Locate the cell with the specified text and output its (x, y) center coordinate. 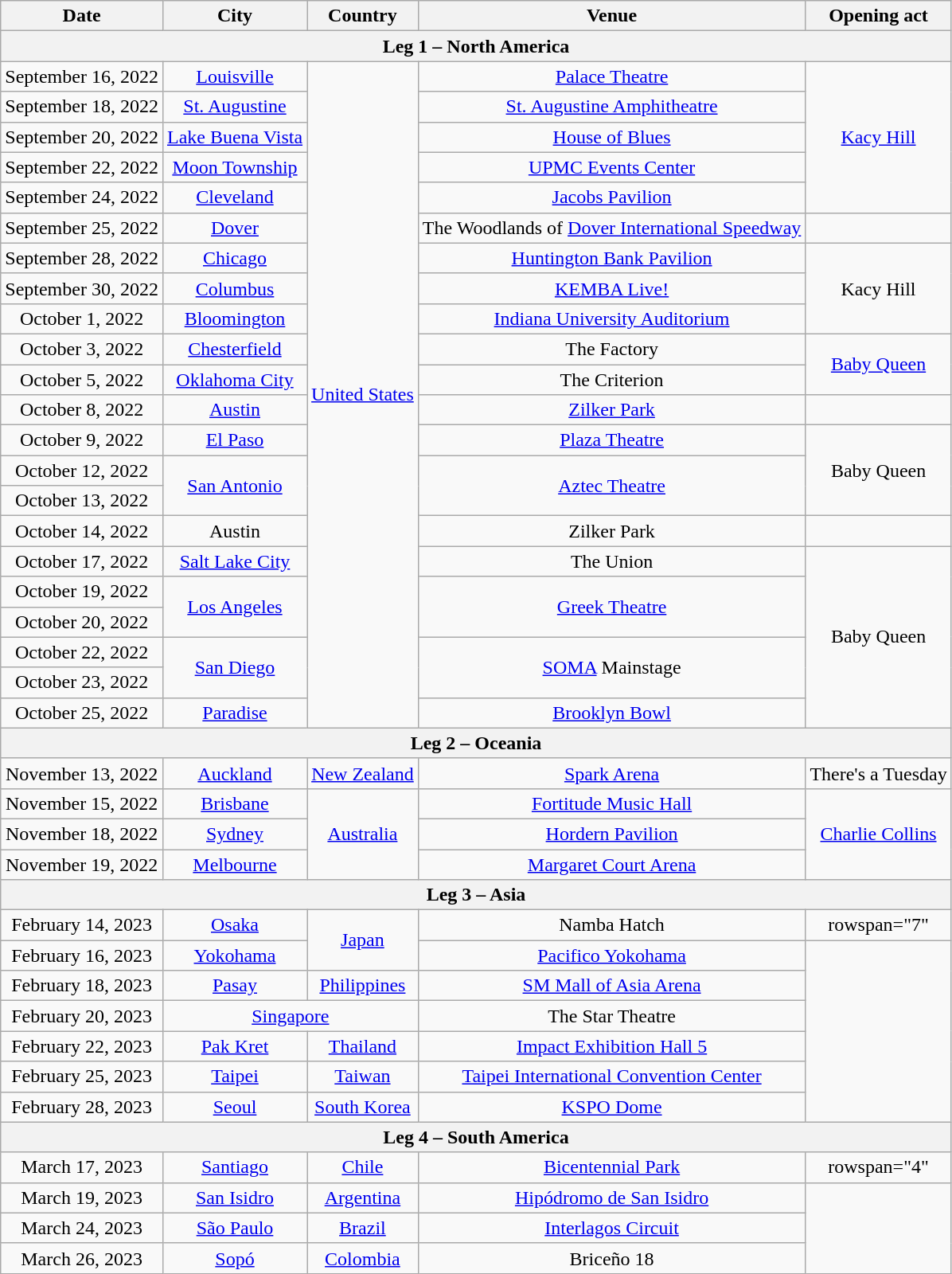
The Criterion (611, 380)
February 16, 2023 (82, 955)
KSPO Dome (611, 1107)
October 1, 2022 (82, 318)
Chesterfield (234, 349)
Auckland (234, 773)
October 9, 2022 (82, 440)
October 14, 2022 (82, 531)
November 13, 2022 (82, 773)
Indiana University Auditorium (611, 318)
The Union (611, 561)
rowspan="4" (879, 1167)
Taiwan (363, 1077)
The Factory (611, 349)
Brisbane (234, 803)
March 26, 2023 (82, 1258)
El Paso (234, 440)
Argentina (363, 1198)
February 14, 2023 (82, 925)
February 25, 2023 (82, 1077)
Yokohama (234, 955)
Palace Theatre (611, 76)
October 23, 2022 (82, 682)
September 28, 2022 (82, 258)
September 24, 2022 (82, 197)
Cleveland (234, 197)
September 20, 2022 (82, 137)
The Woodlands of Dover International Speedway (611, 228)
Osaka (234, 925)
Los Angeles (234, 607)
Chile (363, 1167)
Pacifico Yokohama (611, 955)
Hipódromo de San Isidro (611, 1198)
Moon Township (234, 167)
September 16, 2022 (82, 76)
Sopó (234, 1258)
Sydney (234, 834)
November 18, 2022 (82, 834)
October 19, 2022 (82, 592)
Chicago (234, 258)
rowspan="7" (879, 925)
March 17, 2023 (82, 1167)
São Paulo (234, 1228)
Lake Buena Vista (234, 137)
SOMA Mainstage (611, 667)
Namba Hatch (611, 925)
Thailand (363, 1046)
October 8, 2022 (82, 410)
Paradise (234, 713)
Hordern Pavilion (611, 834)
St. Augustine Amphitheatre (611, 107)
San Diego (234, 667)
November 19, 2022 (82, 864)
Aztec Theatre (611, 486)
Columbus (234, 288)
September 18, 2022 (82, 107)
Brazil (363, 1228)
Opening act (879, 16)
Japan (363, 940)
Fortitude Music Hall (611, 803)
House of Blues (611, 137)
Leg 3 – Asia (476, 895)
February 28, 2023 (82, 1107)
Impact Exhibition Hall 5 (611, 1046)
Colombia (363, 1258)
Margaret Court Arena (611, 864)
Interlagos Circuit (611, 1228)
Louisville (234, 76)
September 30, 2022 (82, 288)
Country (363, 16)
October 17, 2022 (82, 561)
UPMC Events Center (611, 167)
Salt Lake City (234, 561)
The Star Theatre (611, 1016)
Jacobs Pavilion (611, 197)
Melbourne (234, 864)
Leg 1 – North America (476, 46)
November 15, 2022 (82, 803)
Spark Arena (611, 773)
Bloomington (234, 318)
Taipei (234, 1077)
New Zealand (363, 773)
October 12, 2022 (82, 471)
KEMBA Live! (611, 288)
United States (363, 395)
Venue (611, 16)
San Antonio (234, 486)
February 22, 2023 (82, 1046)
There's a Tuesday (879, 773)
San Isidro (234, 1198)
October 3, 2022 (82, 349)
SM Mall of Asia Arena (611, 986)
October 25, 2022 (82, 713)
Briceño 18 (611, 1258)
March 19, 2023 (82, 1198)
Huntington Bank Pavilion (611, 258)
Seoul (234, 1107)
February 18, 2023 (82, 986)
St. Augustine (234, 107)
February 20, 2023 (82, 1016)
Plaza Theatre (611, 440)
October 22, 2022 (82, 652)
October 5, 2022 (82, 380)
Australia (363, 834)
March 24, 2023 (82, 1228)
Greek Theatre (611, 607)
Singapore (290, 1016)
Leg 2 – Oceania (476, 743)
Philippines (363, 986)
Oklahoma City (234, 380)
October 13, 2022 (82, 501)
City (234, 16)
Santiago (234, 1167)
Pak Kret (234, 1046)
Taipei International Convention Center (611, 1077)
Bicentennial Park (611, 1167)
Charlie Collins (879, 834)
Brooklyn Bowl (611, 713)
Date (82, 16)
Dover (234, 228)
September 22, 2022 (82, 167)
South Korea (363, 1107)
Pasay (234, 986)
Leg 4 – South America (476, 1137)
September 25, 2022 (82, 228)
October 20, 2022 (82, 622)
